Find where the given text appears and provide that cell's center as [x, y] coordinate. 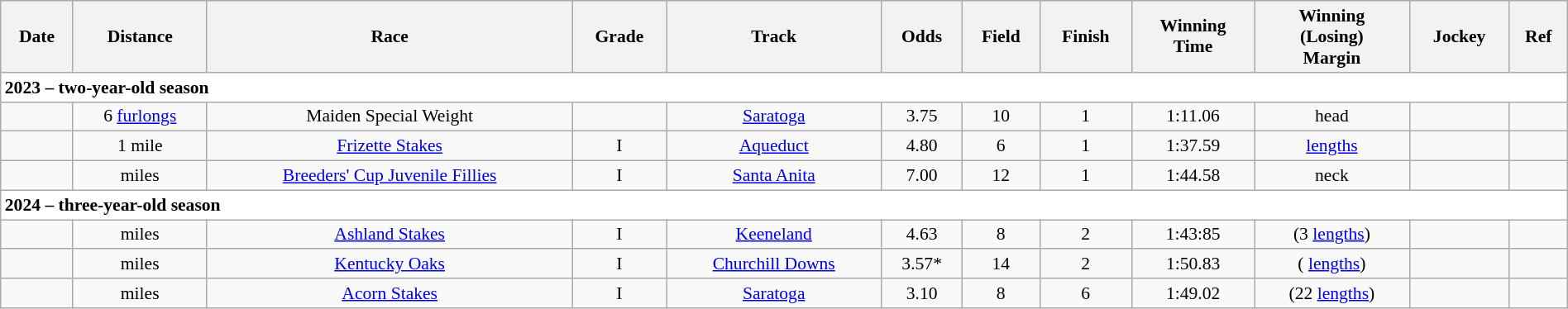
Grade [619, 36]
1:11.06 [1193, 116]
4.80 [922, 146]
3.57* [922, 264]
lengths [1331, 146]
12 [1001, 176]
Keeneland [774, 235]
Santa Anita [774, 176]
Kentucky Oaks [390, 264]
2023 – two-year-old season [784, 88]
1:43:85 [1193, 235]
Odds [922, 36]
Track [774, 36]
neck [1331, 176]
Field [1001, 36]
1:50.83 [1193, 264]
2024 – three-year-old season [784, 205]
10 [1001, 116]
Aqueduct [774, 146]
Distance [140, 36]
(3 lengths) [1331, 235]
Winning(Losing)Margin [1331, 36]
3.75 [922, 116]
1:44.58 [1193, 176]
Frizette Stakes [390, 146]
1 mile [140, 146]
1:37.59 [1193, 146]
6 furlongs [140, 116]
Ashland Stakes [390, 235]
Date [37, 36]
(22 lengths) [1331, 293]
Maiden Special Weight [390, 116]
( lengths) [1331, 264]
4.63 [922, 235]
Churchill Downs [774, 264]
Acorn Stakes [390, 293]
WinningTime [1193, 36]
head [1331, 116]
Jockey [1459, 36]
Ref [1538, 36]
7.00 [922, 176]
Race [390, 36]
14 [1001, 264]
3.10 [922, 293]
Breeders' Cup Juvenile Fillies [390, 176]
1:49.02 [1193, 293]
Finish [1085, 36]
